Identify which cell holds the provided text, then report its [x, y] central coordinate. 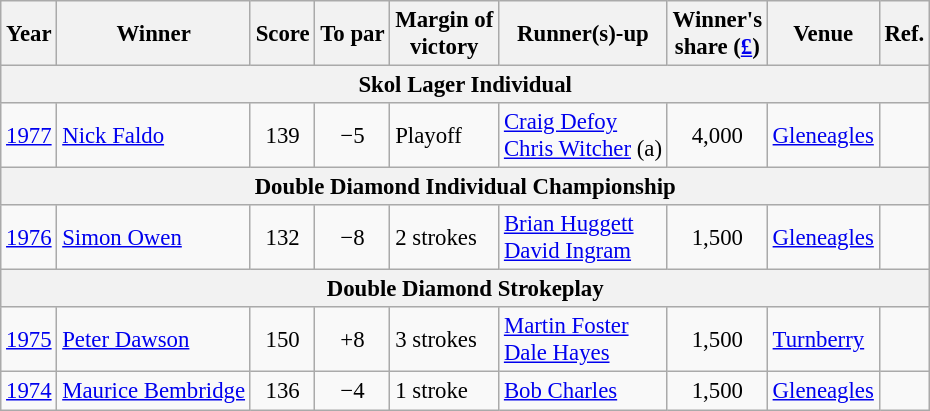
139 [282, 136]
Martin Foster Dale Hayes [584, 340]
Bob Charles [584, 391]
Year [29, 34]
1974 [29, 391]
136 [282, 391]
Winner'sshare (£) [717, 34]
Skol Lager Individual [466, 85]
Ref. [904, 34]
+8 [352, 340]
1 stroke [444, 391]
150 [282, 340]
Double Diamond Strokeplay [466, 289]
1976 [29, 238]
−5 [352, 136]
Maurice Bembridge [154, 391]
Nick Faldo [154, 136]
To par [352, 34]
Craig Defoy Chris Witcher (a) [584, 136]
Double Diamond Individual Championship [466, 187]
Runner(s)-up [584, 34]
−8 [352, 238]
1975 [29, 340]
4,000 [717, 136]
1977 [29, 136]
Margin ofvictory [444, 34]
2 strokes [444, 238]
Peter Dawson [154, 340]
132 [282, 238]
Turnberry [823, 340]
Venue [823, 34]
−4 [352, 391]
3 strokes [444, 340]
Brian Huggett David Ingram [584, 238]
Playoff [444, 136]
Winner [154, 34]
Score [282, 34]
Simon Owen [154, 238]
